Capture the cell that displays the provided text and extract its (X, Y) central coordinate. 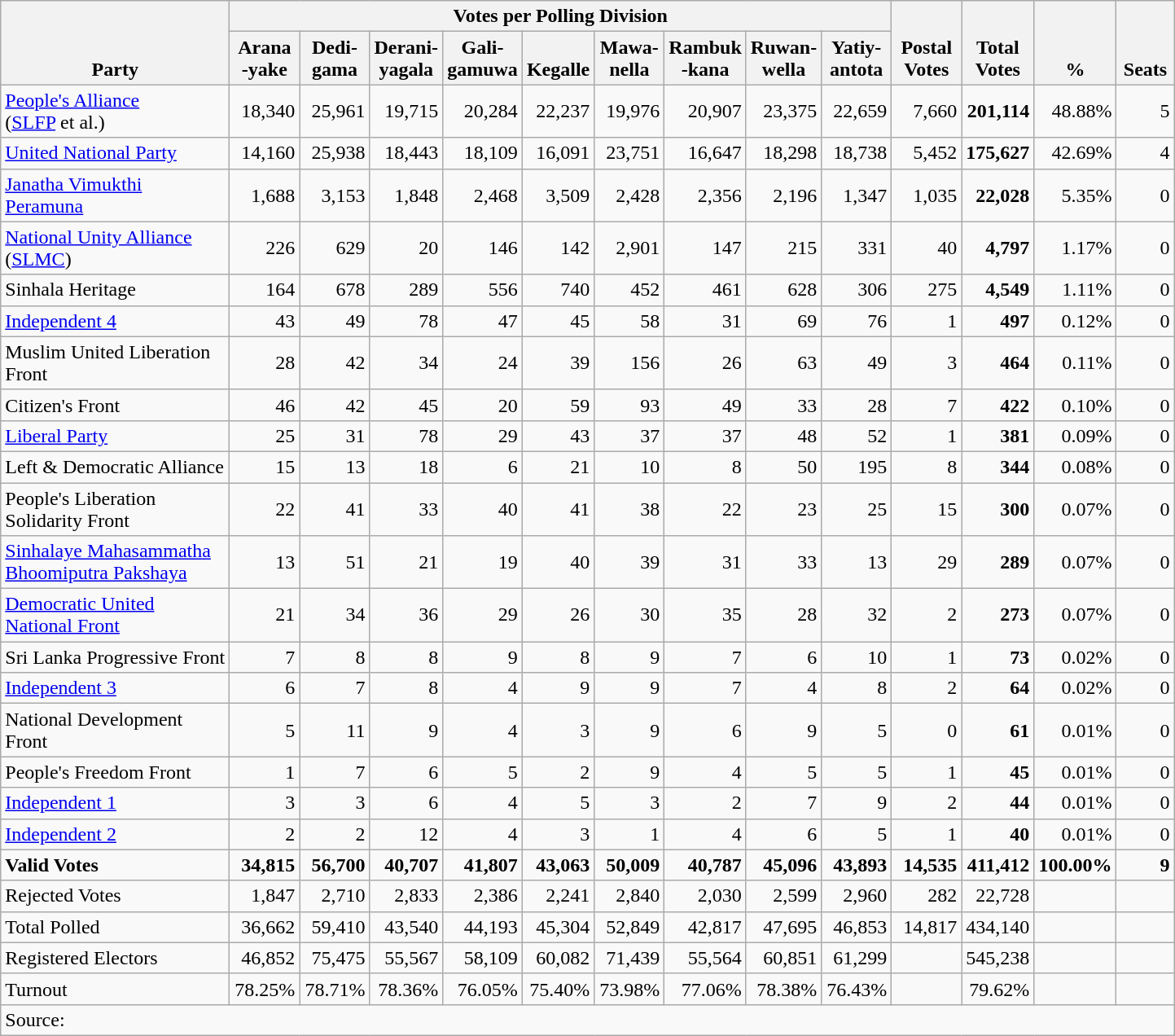
Rambuk-kana (705, 59)
Left & Democratic Alliance (116, 467)
23,375 (783, 111)
14,535 (927, 865)
Sinhala Heritage (116, 290)
Total Polled (116, 927)
30 (629, 616)
22,237 (558, 111)
58 (629, 321)
0.11% (1075, 363)
Registered Electors (116, 958)
740 (558, 290)
52 (857, 436)
1,347 (857, 195)
2,833 (406, 896)
2,428 (629, 195)
32 (857, 616)
50,009 (629, 865)
14,160 (265, 153)
5.35% (1075, 195)
156 (629, 363)
36,662 (265, 927)
43,540 (406, 927)
146 (483, 248)
Kegalle (558, 59)
629 (335, 248)
Derani-yagala (406, 59)
2,386 (483, 896)
195 (857, 467)
59,410 (335, 927)
18,340 (265, 111)
69 (783, 321)
175,627 (998, 153)
55,567 (406, 958)
56,700 (335, 865)
2,356 (705, 195)
411,412 (998, 865)
1,847 (265, 896)
Yatiy-antota (857, 59)
61 (998, 730)
60,082 (558, 958)
23 (783, 508)
78.38% (783, 989)
2,710 (335, 896)
22,728 (998, 896)
0.10% (1075, 405)
93 (629, 405)
Turnout (116, 989)
1,035 (927, 195)
Total Votes (998, 42)
United National Party (116, 153)
42.69% (1075, 153)
331 (857, 248)
Independent 1 (116, 803)
19,976 (629, 111)
18,443 (406, 153)
18,738 (857, 153)
44 (998, 803)
Liberal Party (116, 436)
19,715 (406, 111)
5,452 (927, 153)
45,096 (783, 865)
2,960 (857, 896)
0.09% (1075, 436)
381 (998, 436)
75,475 (335, 958)
18 (406, 467)
59 (558, 405)
11 (335, 730)
678 (335, 290)
50 (783, 467)
60,851 (783, 958)
25,938 (335, 153)
147 (705, 248)
1,688 (265, 195)
24 (483, 363)
23,751 (629, 153)
1.11% (1075, 290)
73.98% (629, 989)
41,807 (483, 865)
78.25% (265, 989)
40,707 (406, 865)
76.05% (483, 989)
77.06% (705, 989)
Sinhalaye Mahasammatha Bhoomiputra Pakshaya (116, 562)
35 (705, 616)
4,549 (998, 290)
43,893 (857, 865)
48 (783, 436)
215 (783, 248)
2,901 (629, 248)
38 (629, 508)
Dedi-gama (335, 59)
People's Freedom Front (116, 772)
47,695 (783, 927)
1,848 (406, 195)
Sri Lanka Progressive Front (116, 657)
18,109 (483, 153)
46,853 (857, 927)
556 (483, 290)
PostalVotes (927, 42)
2,840 (629, 896)
78.71% (335, 989)
34,815 (265, 865)
79.62% (998, 989)
16,091 (558, 153)
76.43% (857, 989)
273 (998, 616)
Arana-yake (265, 59)
0.08% (1075, 467)
282 (927, 896)
226 (265, 248)
Ruwan-wella (783, 59)
628 (783, 290)
7,660 (927, 111)
People's Liberation Solidarity Front (116, 508)
52,849 (629, 927)
% (1075, 42)
22,028 (998, 195)
40,787 (705, 865)
55,564 (705, 958)
22,659 (857, 111)
Party (116, 42)
14,817 (927, 927)
75.40% (558, 989)
46 (265, 405)
Source: (588, 1020)
Gali-gamuwa (483, 59)
Rejected Votes (116, 896)
71,439 (629, 958)
20,907 (705, 111)
12 (406, 834)
2,030 (705, 896)
76 (857, 321)
63 (783, 363)
164 (265, 290)
2,241 (558, 896)
78.36% (406, 989)
344 (998, 467)
Votes per Polling Division (560, 16)
45,304 (558, 927)
100.00% (1075, 865)
545,238 (998, 958)
452 (629, 290)
3,153 (335, 195)
Independent 4 (116, 321)
2,599 (783, 896)
Democratic United National Front (116, 616)
0.12% (1075, 321)
18,298 (783, 153)
Citizen's Front (116, 405)
46,852 (265, 958)
43,063 (558, 865)
2,196 (783, 195)
16,647 (705, 153)
73 (998, 657)
Janatha Vimukthi Peramuna (116, 195)
64 (998, 688)
461 (705, 290)
Muslim United Liberation Front (116, 363)
306 (857, 290)
422 (998, 405)
2,468 (483, 195)
497 (998, 321)
42,817 (705, 927)
25,961 (335, 111)
Seats (1145, 42)
National Development Front (116, 730)
275 (927, 290)
201,114 (998, 111)
Independent 3 (116, 688)
4,797 (998, 248)
Mawa-nella (629, 59)
20,284 (483, 111)
36 (406, 616)
51 (335, 562)
61,299 (857, 958)
44,193 (483, 927)
142 (558, 248)
464 (998, 363)
3,509 (558, 195)
National Unity Alliance (SLMC) (116, 248)
People's Alliance(SLFP et al.) (116, 111)
Independent 2 (116, 834)
300 (998, 508)
48.88% (1075, 111)
Valid Votes (116, 865)
1.17% (1075, 248)
434,140 (998, 927)
19 (483, 562)
58,109 (483, 958)
47 (483, 321)
